Determine the [X, Y] coordinate at the center of the cell enclosing the given text.  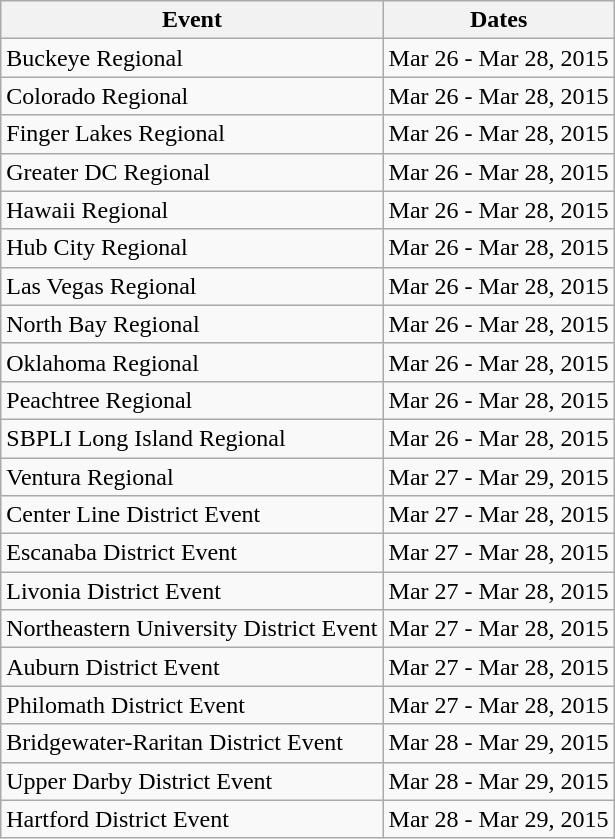
North Bay Regional [192, 324]
Upper Darby District Event [192, 781]
Hawaii Regional [192, 210]
Center Line District Event [192, 515]
Hartford District Event [192, 819]
Peachtree Regional [192, 400]
Auburn District Event [192, 667]
Philomath District Event [192, 705]
Greater DC Regional [192, 172]
Mar 27 - Mar 29, 2015 [498, 477]
Dates [498, 20]
Northeastern University District Event [192, 629]
Bridgewater-Raritan District Event [192, 743]
Las Vegas Regional [192, 286]
Livonia District Event [192, 591]
Colorado Regional [192, 96]
Hub City Regional [192, 248]
SBPLI Long Island Regional [192, 438]
Ventura Regional [192, 477]
Oklahoma Regional [192, 362]
Buckeye Regional [192, 58]
Escanaba District Event [192, 553]
Finger Lakes Regional [192, 134]
Event [192, 20]
